From the cell containing the given text, extract its center point as [x, y] coordinate. 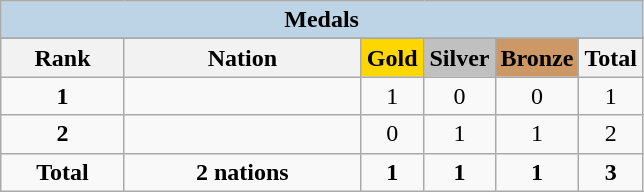
Gold [392, 58]
Medals [322, 20]
Silver [460, 58]
3 [611, 172]
Bronze [537, 58]
2 nations [242, 172]
Rank [63, 58]
Nation [242, 58]
